From the cell containing the given text, extract its center point as (X, Y) coordinate. 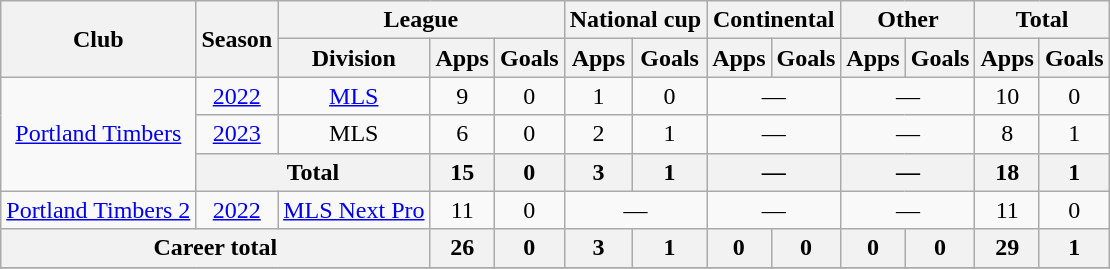
18 (1007, 172)
MLS Next Pro (354, 210)
League (422, 20)
National cup (635, 20)
26 (462, 248)
Other (908, 20)
Portland Timbers (98, 134)
Career total (216, 248)
Division (354, 58)
15 (462, 172)
2 (598, 134)
Portland Timbers 2 (98, 210)
6 (462, 134)
Club (98, 39)
Season (237, 39)
29 (1007, 248)
9 (462, 96)
Continental (774, 20)
8 (1007, 134)
10 (1007, 96)
2023 (237, 134)
